Search for the cell housing the specified text and yield its [X, Y] center coordinate. 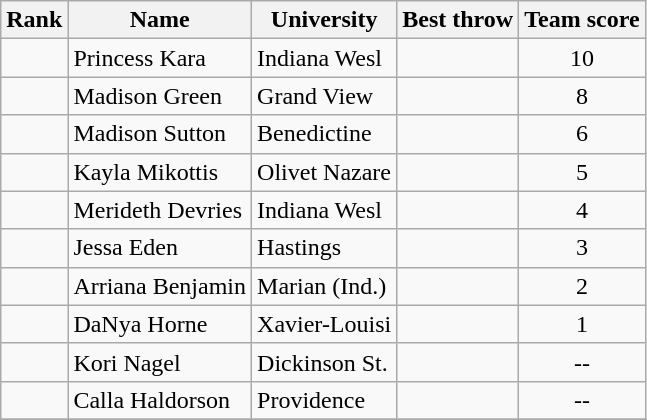
Benedictine [324, 134]
Grand View [324, 96]
1 [582, 324]
2 [582, 286]
6 [582, 134]
3 [582, 248]
Arriana Benjamin [160, 286]
Olivet Nazare [324, 172]
University [324, 20]
Hastings [324, 248]
Jessa Eden [160, 248]
8 [582, 96]
Name [160, 20]
Providence [324, 400]
4 [582, 210]
Princess Kara [160, 58]
Merideth Devries [160, 210]
Dickinson St. [324, 362]
Team score [582, 20]
Rank [34, 20]
10 [582, 58]
Madison Sutton [160, 134]
Madison Green [160, 96]
Marian (Ind.) [324, 286]
Calla Haldorson [160, 400]
Kori Nagel [160, 362]
Best throw [458, 20]
DaNya Horne [160, 324]
Kayla Mikottis [160, 172]
Xavier-Louisi [324, 324]
5 [582, 172]
